Identify which cell holds the provided text, then report its (X, Y) central coordinate. 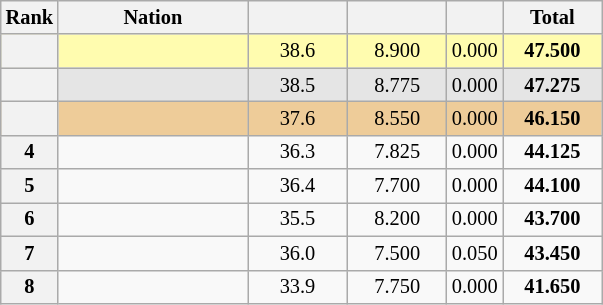
7.500 (397, 253)
5 (30, 186)
44.100 (553, 186)
38.6 (298, 51)
8.200 (397, 219)
44.125 (553, 152)
46.150 (553, 118)
6 (30, 219)
Total (553, 17)
7 (30, 253)
47.275 (553, 85)
36.3 (298, 152)
41.650 (553, 287)
33.9 (298, 287)
0.050 (475, 253)
Rank (30, 17)
Nation (153, 17)
8.775 (397, 85)
8.550 (397, 118)
36.0 (298, 253)
8 (30, 287)
47.500 (553, 51)
36.4 (298, 186)
8.900 (397, 51)
7.750 (397, 287)
43.450 (553, 253)
4 (30, 152)
7.700 (397, 186)
35.5 (298, 219)
43.700 (553, 219)
37.6 (298, 118)
38.5 (298, 85)
7.825 (397, 152)
